Output the (x, y) coordinate of the center of the cell containing the given text.  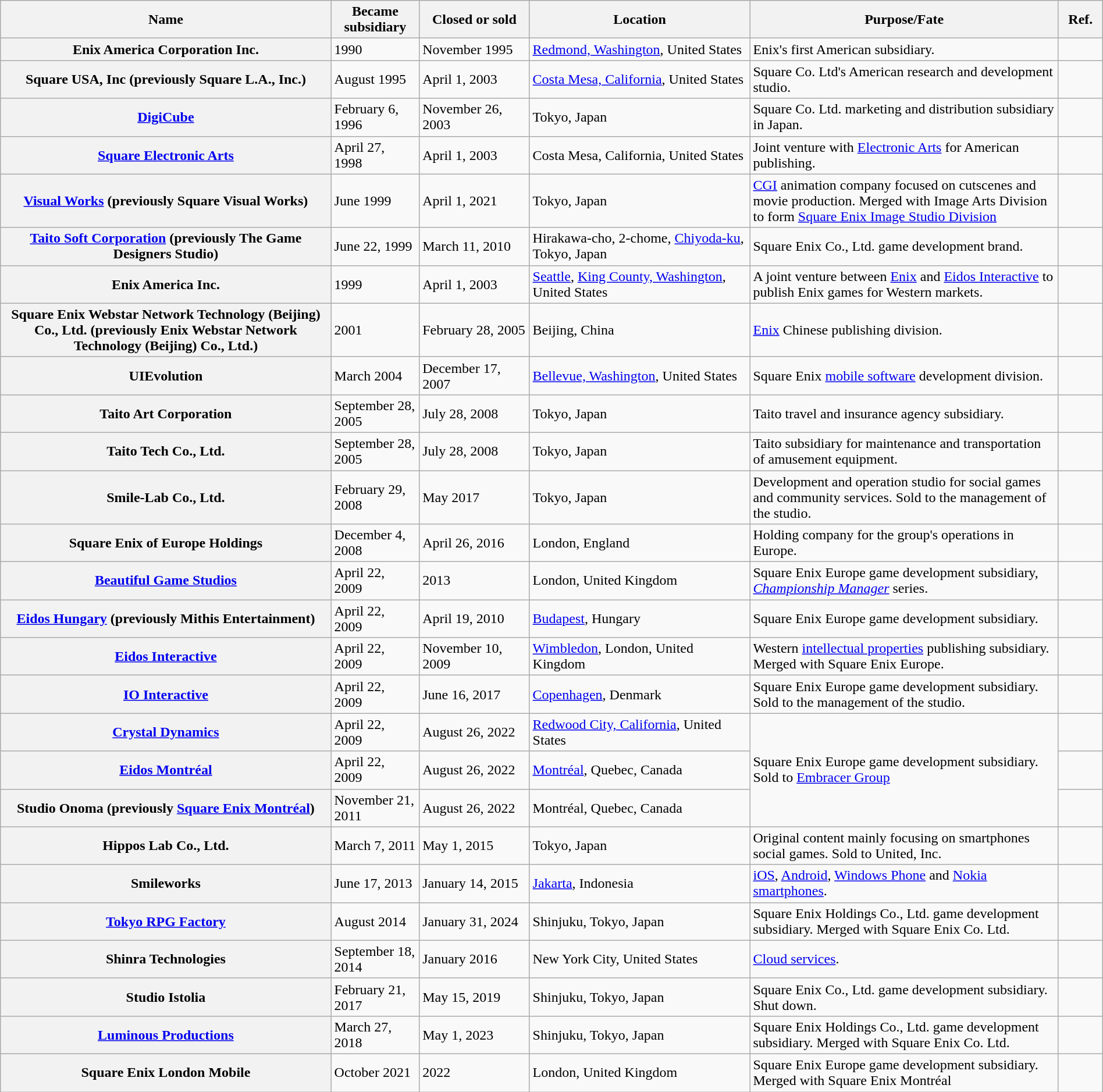
February 6, 1996 (375, 118)
Enix America Corporation Inc. (166, 49)
Square Enix Co., Ltd. game development subsidiary. Shut down. (904, 997)
Ref. (1080, 20)
iOS, Android, Windows Phone and Nokia smartphones. (904, 883)
March 27, 2018 (375, 1034)
Enix America Inc. (166, 284)
December 17, 2007 (475, 376)
April 26, 2016 (475, 543)
Taito travel and insurance agency subsidiary. (904, 413)
June 1999 (375, 201)
Square Enix Webstar Network Technology (Beijing) Co., Ltd. (previously Enix Webstar Network Technology (Beijing) Co., Ltd.) (166, 330)
Copenhagen, Denmark (640, 695)
Seattle, King County, Washington, United States (640, 284)
Studio Istolia (166, 997)
Luminous Productions (166, 1034)
November 26, 2003 (475, 118)
Location (640, 20)
Cloud services. (904, 959)
Shinra Technologies (166, 959)
March 11, 2010 (475, 247)
Original content mainly focusing on smartphones social games. Sold to United, Inc. (904, 846)
Square Enix Europe game development subsidiary. Merged with Square Enix Montréal (904, 1073)
New York City, United States (640, 959)
September 18, 2014 (375, 959)
Square Co. Ltd. marketing and distribution subsidiary in Japan. (904, 118)
Square Enix Europe game development subsidiary. (904, 619)
May 15, 2019 (475, 997)
Square Co. Ltd's American research and development studio. (904, 79)
June 22, 1999 (375, 247)
Square Electronic Arts (166, 155)
Studio Onoma (previously Square Enix Montréal) (166, 808)
Square Enix London Mobile (166, 1073)
Purpose/Fate (904, 20)
March 2004 (375, 376)
February 28, 2005 (475, 330)
June 17, 2013 (375, 883)
Name (166, 20)
June 16, 2017 (475, 695)
1999 (375, 284)
2001 (375, 330)
Redwood City, California, United States (640, 732)
Hippos Lab Co., Ltd. (166, 846)
Eidos Hungary (previously Mithis Entertainment) (166, 619)
DigiCube (166, 118)
London, England (640, 543)
Hirakawa-cho, 2-chome, Chiyoda-ku, Tokyo, Japan (640, 247)
January 2016 (475, 959)
Joint venture with Electronic Arts for American publishing. (904, 155)
Taito subsidiary for maintenance and transportation of amusement equipment. (904, 451)
November 1995 (475, 49)
Taito Art Corporation (166, 413)
April 19, 2010 (475, 619)
February 21, 2017 (375, 997)
Crystal Dynamics (166, 732)
August 2014 (375, 922)
December 4, 2008 (375, 543)
Wimbledon, London, United Kingdom (640, 656)
April 1, 2021 (475, 201)
1990 (375, 49)
Smileworks (166, 883)
November 21, 2011 (375, 808)
February 29, 2008 (375, 497)
Taito Soft Corporation (previously The Game Designers Studio) (166, 247)
2013 (475, 581)
Became subsidiary (375, 20)
October 2021 (375, 1073)
Development and operation studio for social games and community services. Sold to the management of the studio. (904, 497)
Eidos Montréal (166, 770)
Square Enix Co., Ltd. game development brand. (904, 247)
Taito Tech Co., Ltd. (166, 451)
Square Enix mobile software development division. (904, 376)
Beijing, China (640, 330)
April 27, 1998 (375, 155)
March 7, 2011 (375, 846)
Eidos Interactive (166, 656)
Square Enix Europe game development subsidiary. Sold to the management of the studio. (904, 695)
Western intellectual properties publishing subsidiary. Merged with Square Enix Europe. (904, 656)
Redmond, Washington, United States (640, 49)
May 1, 2023 (475, 1034)
August 1995 (375, 79)
Bellevue, Washington, United States (640, 376)
Jakarta, Indonesia (640, 883)
May 1, 2015 (475, 846)
IO Interactive (166, 695)
Smile-Lab Co., Ltd. (166, 497)
January 31, 2024 (475, 922)
Tokyo RPG Factory (166, 922)
CGI animation company focused on cutscenes and movie production. Merged with Image Arts Division to form Square Enix Image Studio Division (904, 201)
Square Enix Europe game development subsidiary, Championship Manager series. (904, 581)
Square Enix Europe game development subsidiary. Sold to Embracer Group (904, 770)
UIEvolution (166, 376)
Closed or sold (475, 20)
Enix Chinese publishing division. (904, 330)
Holding company for the group's operations in Europe. (904, 543)
Visual Works (previously Square Visual Works) (166, 201)
January 14, 2015 (475, 883)
Square USA, Inc (previously Square L.A., Inc.) (166, 79)
A joint venture between Enix and Eidos Interactive to publish Enix games for Western markets. (904, 284)
November 10, 2009 (475, 656)
Beautiful Game Studios (166, 581)
Square Enix of Europe Holdings (166, 543)
Budapest, Hungary (640, 619)
Enix's first American subsidiary. (904, 49)
2022 (475, 1073)
May 2017 (475, 497)
